Detect which cell encompasses the target text, then output its [x, y] center coordinate. 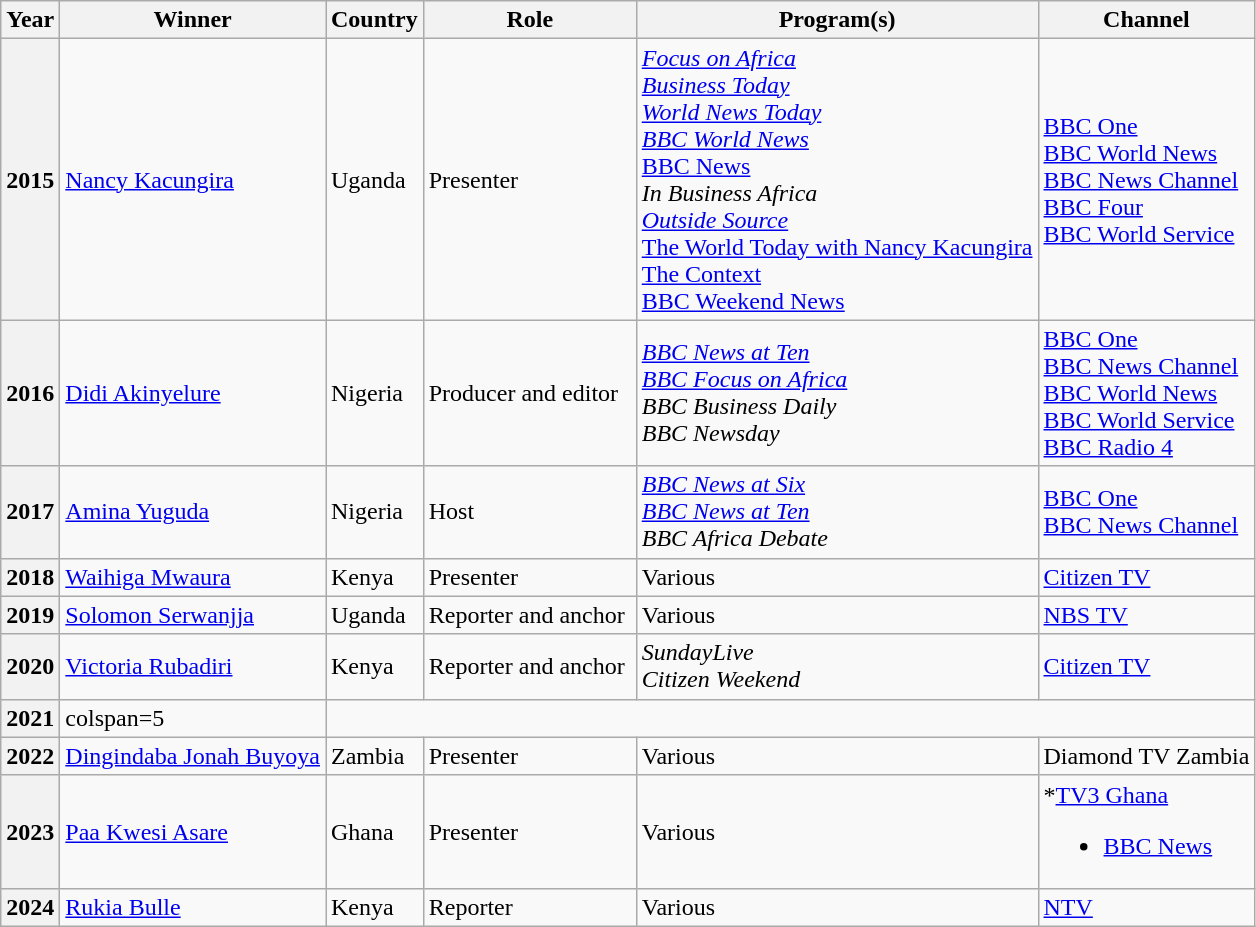
BBC One BBC News Channel [1146, 512]
Solomon Serwanjja [193, 615]
Didi Akinyelure [193, 393]
Reporter [530, 907]
Nancy Kacungira [193, 180]
2021 [30, 718]
NBS TV [1146, 615]
Ghana [375, 832]
Amina Yuguda [193, 512]
Diamond TV Zambia [1146, 756]
Role [530, 20]
NTV [1146, 907]
2019 [30, 615]
2024 [30, 907]
Rukia Bulle [193, 907]
BBC News at TenBBC Focus on AfricaBBC Business DailyBBC Newsday [837, 393]
Country [375, 20]
Victoria Rubadiri [193, 666]
2018 [30, 577]
SundayLiveCitizen Weekend [837, 666]
BBC One BBC News Channel BBC World NewsBBC World ServiceBBC Radio 4 [1146, 393]
2015 [30, 180]
Year [30, 20]
BBC News at SixBBC News at TenBBC Africa Debate [837, 512]
2016 [30, 393]
BBC One BBC World News BBC News ChannelBBC FourBBC World Service [1146, 180]
Producer and editor [530, 393]
Program(s) [837, 20]
2020 [30, 666]
*TV3 GhanaBBC News [1146, 832]
2017 [30, 512]
Winner [193, 20]
2023 [30, 832]
Zambia [375, 756]
colspan=5 [193, 718]
Host [530, 512]
Channel [1146, 20]
2022 [30, 756]
Paa Kwesi Asare [193, 832]
Waihiga Mwaura [193, 577]
Dingindaba Jonah Buyoya [193, 756]
